Return the (x, y) coordinate for the center point of the cell that contains the specified text.  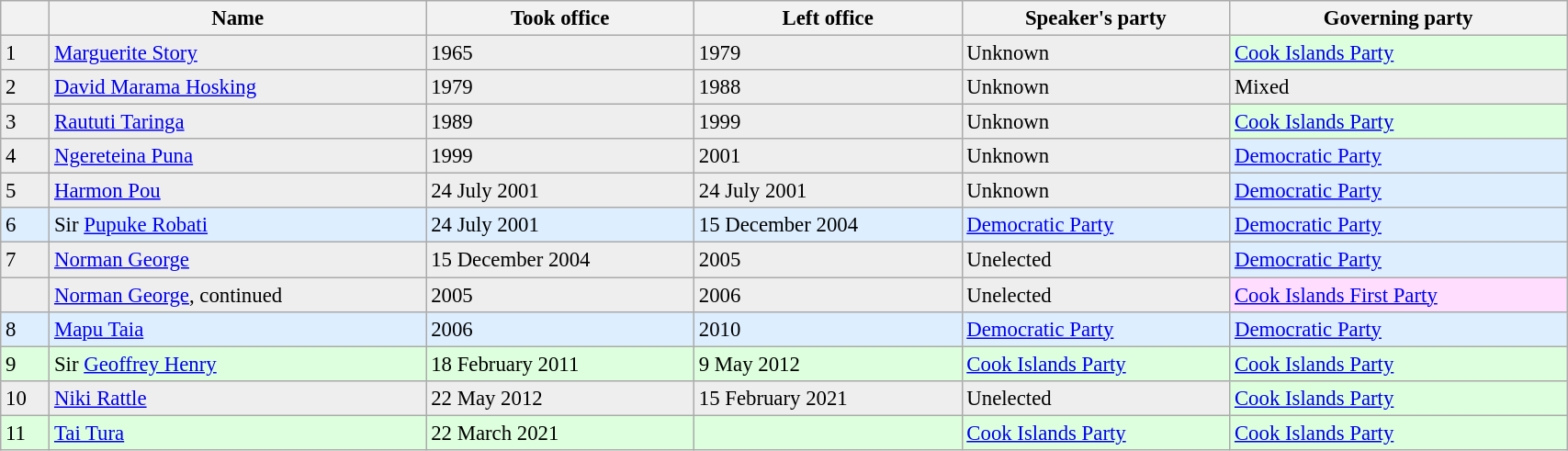
Sir Geoffrey Henry (238, 364)
Name (238, 18)
Governing party (1398, 18)
Harmon Pou (238, 191)
11 (26, 433)
9 (26, 364)
6 (26, 225)
22 May 2012 (560, 398)
Niki Rattle (238, 398)
Norman George (238, 260)
Cook Islands First Party (1398, 295)
Sir Pupuke Robati (238, 225)
Mixed (1398, 87)
18 February 2011 (560, 364)
Tai Tura (238, 433)
15 February 2021 (828, 398)
5 (26, 191)
3 (26, 122)
1 (26, 53)
Left office (828, 18)
10 (26, 398)
Norman George, continued (238, 295)
Speaker's party (1096, 18)
Marguerite Story (238, 53)
Ngereteina Puna (238, 156)
1989 (560, 122)
1965 (560, 53)
8 (26, 329)
Mapu Taia (238, 329)
7 (26, 260)
Raututi Taringa (238, 122)
2001 (828, 156)
22 March 2021 (560, 433)
David Marama Hosking (238, 87)
4 (26, 156)
9 May 2012 (828, 364)
Took office (560, 18)
1988 (828, 87)
2010 (828, 329)
2 (26, 87)
